Scan for the cell matching the given text and deliver its [X, Y] coordinate at center. 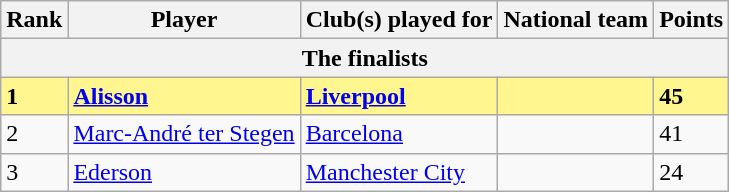
45 [692, 96]
Points [692, 20]
Marc-André ter Stegen [184, 134]
Manchester City [399, 172]
Rank [34, 20]
Liverpool [399, 96]
2 [34, 134]
24 [692, 172]
1 [34, 96]
Ederson [184, 172]
Alisson [184, 96]
Player [184, 20]
Barcelona [399, 134]
The finalists [365, 58]
National team [576, 20]
41 [692, 134]
3 [34, 172]
Club(s) played for [399, 20]
